Determine the (X, Y) coordinate at the center of the cell enclosing the given text.  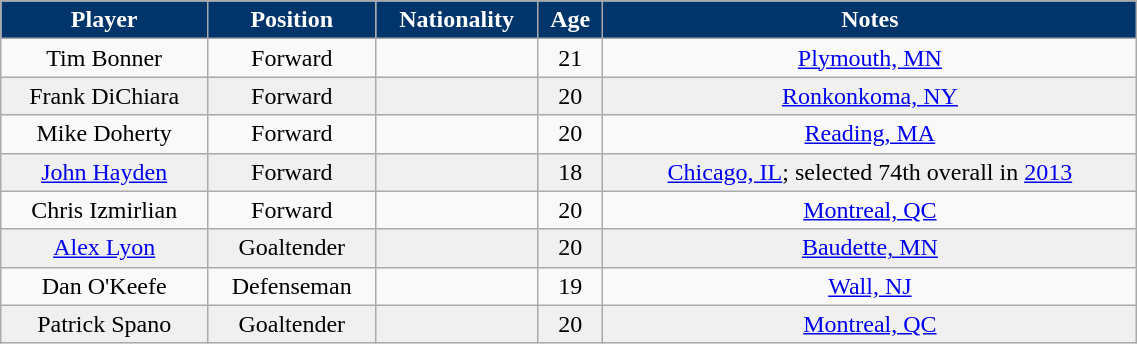
21 (570, 58)
Chicago, IL; selected 74th overall in 2013 (870, 172)
Ronkonkoma, NY (870, 96)
Chris Izmirlian (104, 210)
Age (570, 20)
Reading, MA (870, 134)
19 (570, 286)
Alex Lyon (104, 248)
Frank DiChiara (104, 96)
Baudette, MN (870, 248)
Dan O'Keefe (104, 286)
Nationality (457, 20)
Mike Doherty (104, 134)
Player (104, 20)
Patrick Spano (104, 324)
Plymouth, MN (870, 58)
Defenseman (292, 286)
18 (570, 172)
Wall, NJ (870, 286)
John Hayden (104, 172)
Tim Bonner (104, 58)
Position (292, 20)
Notes (870, 20)
